Determine the [X, Y] coordinate at the center of the cell enclosing the given text.  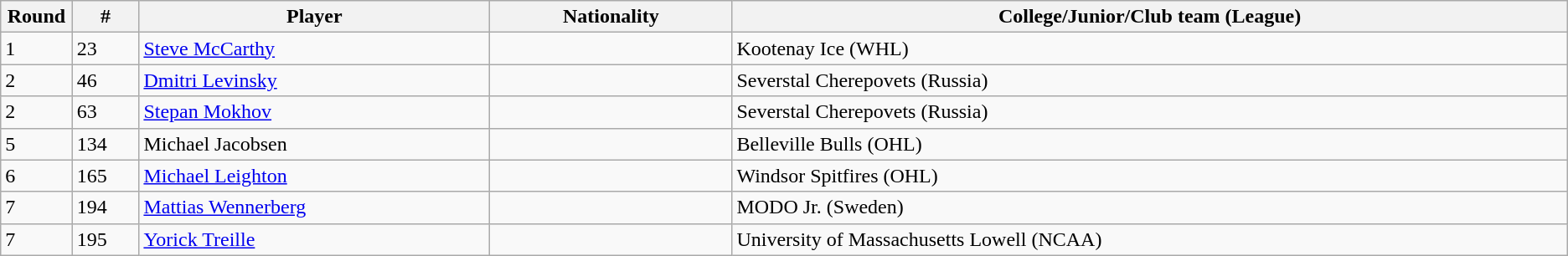
5 [37, 144]
Michael Jacobsen [315, 144]
195 [106, 239]
6 [37, 176]
Nationality [611, 17]
MODO Jr. (Sweden) [1149, 207]
23 [106, 49]
134 [106, 144]
Michael Leighton [315, 176]
Steve McCarthy [315, 49]
Windsor Spitfires (OHL) [1149, 176]
Kootenay Ice (WHL) [1149, 49]
Round [37, 17]
1 [37, 49]
165 [106, 176]
University of Massachusetts Lowell (NCAA) [1149, 239]
Dmitri Levinsky [315, 80]
# [106, 17]
Mattias Wennerberg [315, 207]
46 [106, 80]
Player [315, 17]
194 [106, 207]
Yorick Treille [315, 239]
Stepan Mokhov [315, 112]
College/Junior/Club team (League) [1149, 17]
Belleville Bulls (OHL) [1149, 144]
63 [106, 112]
